From the cell containing the given text, extract its center point as [X, Y] coordinate. 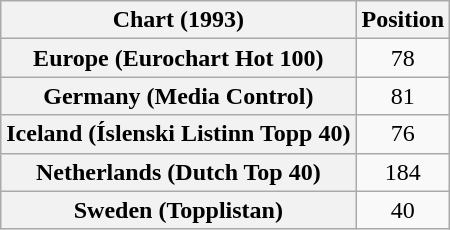
Germany (Media Control) [178, 96]
Netherlands (Dutch Top 40) [178, 172]
Position [403, 20]
76 [403, 134]
Europe (Eurochart Hot 100) [178, 58]
81 [403, 96]
Iceland (Íslenski Listinn Topp 40) [178, 134]
Chart (1993) [178, 20]
78 [403, 58]
40 [403, 210]
184 [403, 172]
Sweden (Topplistan) [178, 210]
